Determine the [x, y] coordinate at the center of the cell enclosing the given text.  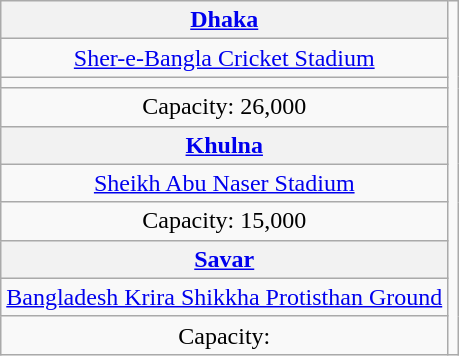
Bangladesh Krira Shikkha Protisthan Ground [224, 297]
Sher-e-Bangla Cricket Stadium [224, 58]
Capacity: 26,000 [224, 107]
Capacity: 15,000 [224, 221]
Dhaka [224, 20]
Khulna [224, 145]
Savar [224, 259]
Capacity: [224, 335]
Sheikh Abu Naser Stadium [224, 183]
